Scan for the cell matching the given text and deliver its (x, y) coordinate at center. 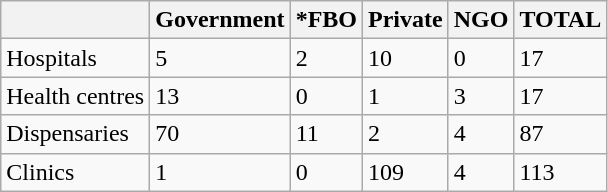
10 (406, 58)
Health centres (76, 96)
5 (220, 58)
TOTAL (560, 20)
11 (326, 134)
Clinics (76, 172)
3 (481, 96)
NGO (481, 20)
*FBO (326, 20)
87 (560, 134)
Hospitals (76, 58)
Government (220, 20)
70 (220, 134)
109 (406, 172)
Private (406, 20)
Dispensaries (76, 134)
113 (560, 172)
13 (220, 96)
